Detect which cell encompasses the target text, then output its [x, y] center coordinate. 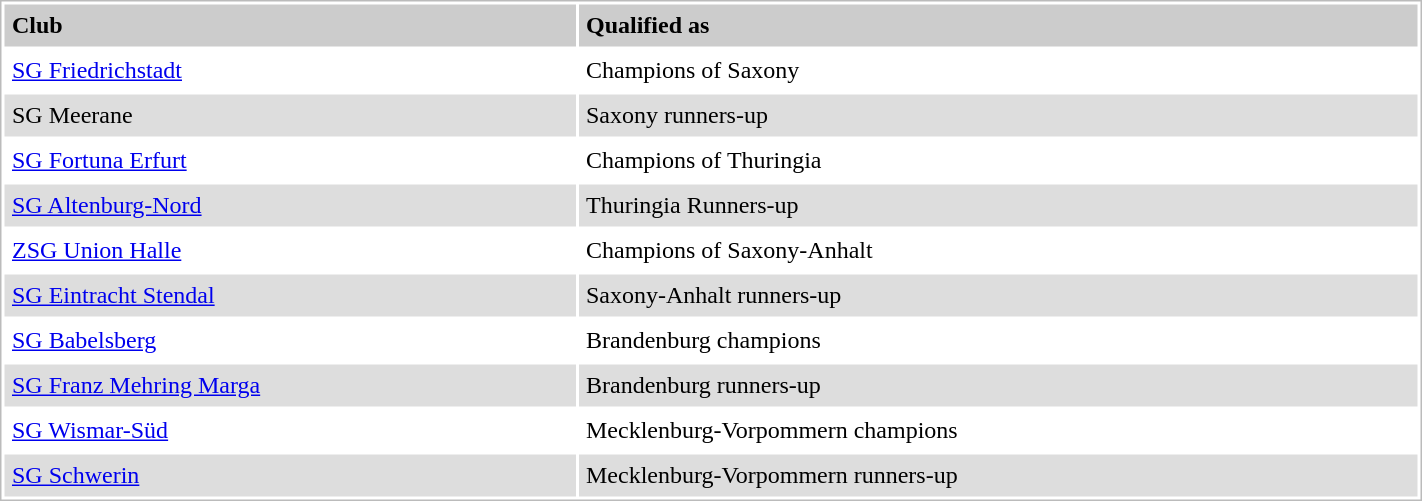
Champions of Saxony-Anhalt [998, 251]
SG Wismar-Süd [290, 431]
Mecklenburg-Vorpommern champions [998, 431]
Saxony runners-up [998, 115]
Qualified as [998, 25]
ZSG Union Halle [290, 251]
Brandenburg runners-up [998, 385]
SG Friedrichstadt [290, 71]
Brandenburg champions [998, 341]
SG Meerane [290, 115]
Club [290, 25]
Champions of Saxony [998, 71]
Saxony-Anhalt runners-up [998, 295]
Champions of Thuringia [998, 161]
Mecklenburg-Vorpommern runners-up [998, 475]
SG Babelsberg [290, 341]
SG Fortuna Erfurt [290, 161]
Thuringia Runners-up [998, 205]
SG Schwerin [290, 475]
SG Franz Mehring Marga [290, 385]
SG Eintracht Stendal [290, 295]
SG Altenburg-Nord [290, 205]
